Detect which cell encompasses the target text, then output its (X, Y) center coordinate. 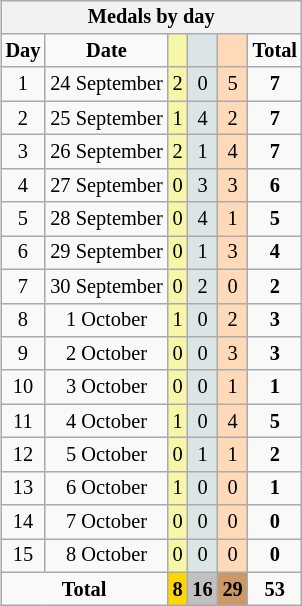
28 September (106, 219)
4 October (106, 421)
10 (24, 387)
11 (24, 421)
9 (24, 354)
2 October (106, 354)
26 September (106, 152)
25 September (106, 118)
29 September (106, 253)
24 September (106, 84)
13 (24, 488)
12 (24, 455)
5 October (106, 455)
14 (24, 522)
8 October (106, 556)
27 September (106, 185)
16 (203, 589)
53 (275, 589)
29 (233, 589)
1 October (106, 320)
15 (24, 556)
30 September (106, 286)
Date (106, 51)
6 October (106, 488)
3 October (106, 387)
Medals by day (152, 17)
Day (24, 51)
7 October (106, 522)
